Output the (X, Y) coordinate of the center of the cell containing the given text.  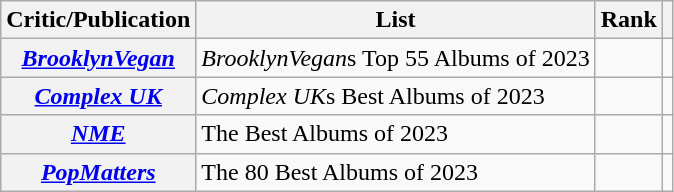
NME (98, 134)
BrooklynVegan (98, 58)
Rank (628, 20)
The Best Albums of 2023 (396, 134)
List (396, 20)
Complex UKs Best Albums of 2023 (396, 96)
Complex UK (98, 96)
The 80 Best Albums of 2023 (396, 172)
PopMatters (98, 172)
Critic/Publication (98, 20)
BrooklynVegans Top 55 Albums of 2023 (396, 58)
